Identify which cell holds the provided text, then report its [x, y] central coordinate. 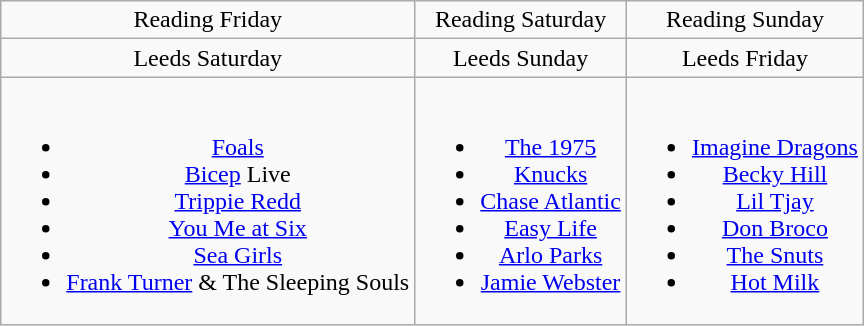
Reading Saturday [521, 20]
Reading Friday [208, 20]
Leeds Sunday [521, 58]
The 1975KnucksChase AtlanticEasy LifeArlo ParksJamie Webster [521, 201]
Reading Sunday [744, 20]
Leeds Saturday [208, 58]
Imagine DragonsBecky HillLil TjayDon BrocoThe SnutsHot Milk [744, 201]
FoalsBicep LiveTrippie ReddYou Me at SixSea GirlsFrank Turner & The Sleeping Souls [208, 201]
Leeds Friday [744, 58]
